Return [x, y] of the center of cell containing provided text 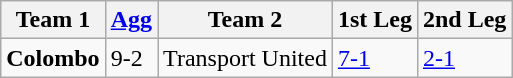
7-1 [374, 58]
Agg [131, 20]
Transport United [246, 58]
2-1 [464, 58]
9-2 [131, 58]
2nd Leg [464, 20]
Team 1 [53, 20]
Colombo [53, 58]
1st Leg [374, 20]
Team 2 [246, 20]
